Pinpoint the cell where the given text exists, returning its [X, Y] midpoint coordinate. 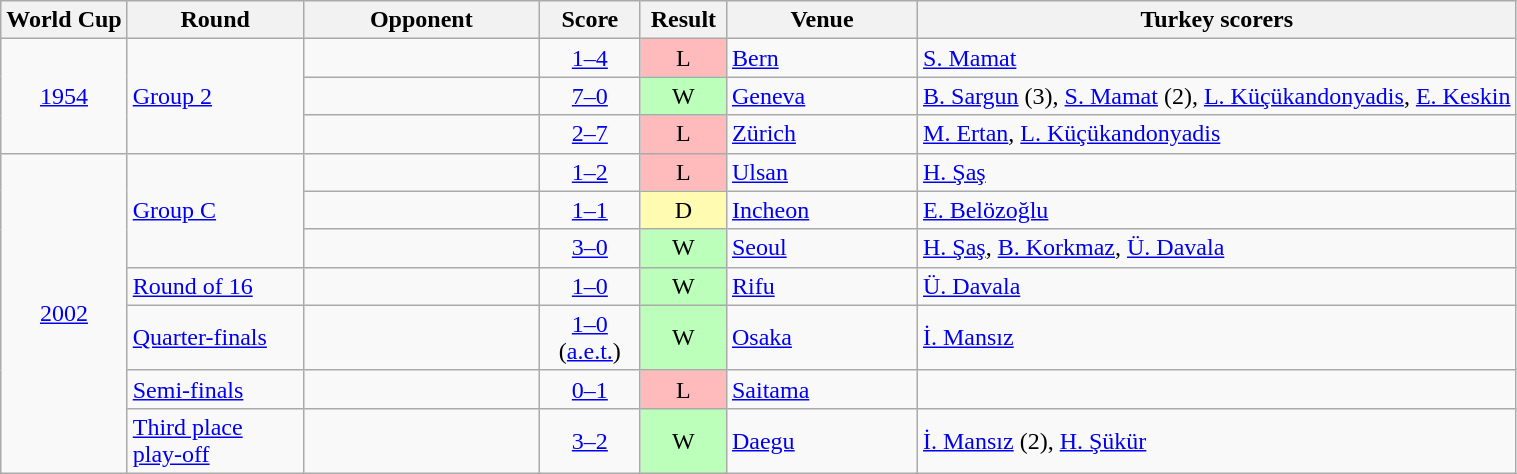
H. Şaş [1218, 172]
3–2 [590, 440]
Daegu [822, 440]
7–0 [590, 96]
İ. Mansız (2), H. Şükür [1218, 440]
2002 [64, 313]
Score [590, 20]
H. Şaş, B. Korkmaz, Ü. Davala [1218, 248]
Osaka [822, 338]
İ. Mansız [1218, 338]
Quarter-finals [215, 338]
Group C [215, 210]
Bern [822, 58]
1–0 [590, 286]
World Cup [64, 20]
D [683, 210]
0–1 [590, 389]
Incheon [822, 210]
3–0 [590, 248]
1–1 [590, 210]
B. Sargun (3), S. Mamat (2), L. Küçükandonyadis, E. Keskin [1218, 96]
Ü. Davala [1218, 286]
M. Ertan, L. Küçükandonyadis [1218, 134]
E. Belözoğlu [1218, 210]
Seoul [822, 248]
Result [683, 20]
Third place play-off [215, 440]
1954 [64, 96]
Semi-finals [215, 389]
S. Mamat [1218, 58]
2–7 [590, 134]
Ulsan [822, 172]
Venue [822, 20]
Turkey scorers [1218, 20]
Round of 16 [215, 286]
1–0 (a.e.t.) [590, 338]
Opponent [421, 20]
1–2 [590, 172]
Zürich [822, 134]
Group 2 [215, 96]
Saitama [822, 389]
Geneva [822, 96]
1–4 [590, 58]
Rifu [822, 286]
Round [215, 20]
